Return (x, y) of the center of cell containing provided text 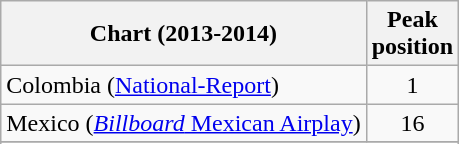
Colombia (National-Report) (184, 85)
Mexico (Billboard Mexican Airplay) (184, 123)
1 (412, 85)
Chart (2013-2014) (184, 34)
Peakposition (412, 34)
16 (412, 123)
